Provide the [X, Y] coordinate of the cell's center where the given text is located.  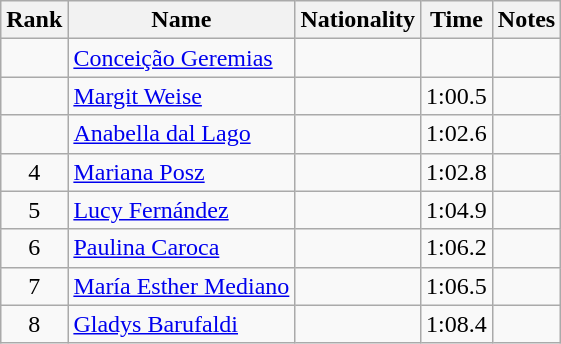
1:02.8 [457, 172]
Notes [526, 20]
Mariana Posz [182, 172]
1:00.5 [457, 96]
Anabella dal Lago [182, 134]
4 [34, 172]
7 [34, 286]
Margit Weise [182, 96]
8 [34, 324]
Lucy Fernández [182, 210]
1:02.6 [457, 134]
Gladys Barufaldi [182, 324]
María Esther Mediano [182, 286]
Paulina Caroca [182, 248]
6 [34, 248]
Time [457, 20]
1:04.9 [457, 210]
1:06.2 [457, 248]
Rank [34, 20]
Name [182, 20]
Conceição Geremias [182, 58]
1:08.4 [457, 324]
Nationality [358, 20]
5 [34, 210]
1:06.5 [457, 286]
